Detect which cell encompasses the target text, then output its (X, Y) center coordinate. 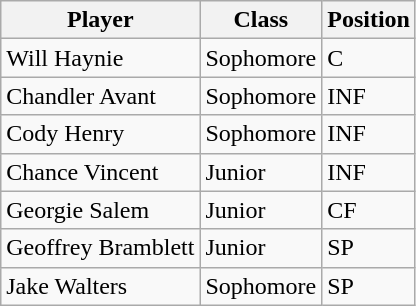
Will Haynie (100, 58)
Chandler Avant (100, 96)
Position (369, 20)
Player (100, 20)
C (369, 58)
Cody Henry (100, 134)
Chance Vincent (100, 172)
Geoffrey Bramblett (100, 248)
Georgie Salem (100, 210)
CF (369, 210)
Jake Walters (100, 286)
Class (261, 20)
